For the text-containing cell, return its midpoint in (X, Y) coordinate format. 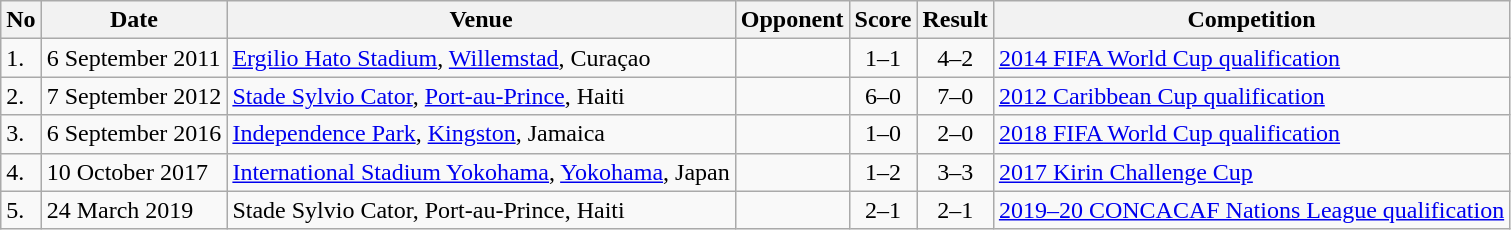
24 March 2019 (134, 210)
2. (21, 96)
2019–20 CONCACAF Nations League qualification (1251, 210)
6 September 2016 (134, 134)
Venue (481, 20)
2018 FIFA World Cup qualification (1251, 134)
4. (21, 172)
1–2 (883, 172)
5. (21, 210)
2–0 (955, 134)
Score (883, 20)
Date (134, 20)
7 September 2012 (134, 96)
1. (21, 58)
Ergilio Hato Stadium, Willemstad, Curaçao (481, 58)
No (21, 20)
7–0 (955, 96)
6 September 2011 (134, 58)
Competition (1251, 20)
3–3 (955, 172)
6–0 (883, 96)
2017 Kirin Challenge Cup (1251, 172)
Opponent (792, 20)
International Stadium Yokohama, Yokohama, Japan (481, 172)
1–0 (883, 134)
1–1 (883, 58)
Independence Park, Kingston, Jamaica (481, 134)
3. (21, 134)
2014 FIFA World Cup qualification (1251, 58)
10 October 2017 (134, 172)
Result (955, 20)
2012 Caribbean Cup qualification (1251, 96)
4–2 (955, 58)
